Provide the [X, Y] coordinate of the cell's center where the given text is located.  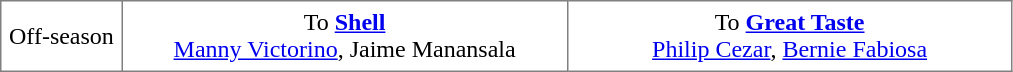
To ShellManny Victorino, Jaime Manansala [344, 36]
To Great TastePhilip Cezar, Bernie Fabiosa [790, 36]
Off-season [62, 36]
